Pinpoint the cell where the given text exists, returning its (x, y) midpoint coordinate. 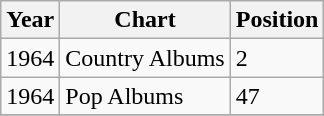
Country Albums (145, 58)
Year (30, 20)
Position (277, 20)
47 (277, 96)
Pop Albums (145, 96)
2 (277, 58)
Chart (145, 20)
